Pinpoint the cell where the given text exists, returning its (X, Y) midpoint coordinate. 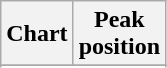
Peakposition (119, 34)
Chart (37, 34)
